Provide the [X, Y] coordinate of the cell's center where the given text is located.  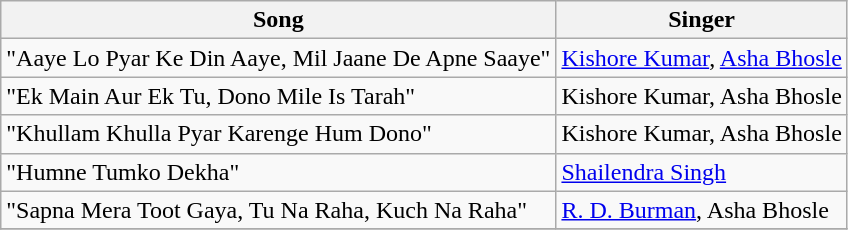
"Khullam Khulla Pyar Karenge Hum Dono" [278, 134]
"Aaye Lo Pyar Ke Din Aaye, Mil Jaane De Apne Saaye" [278, 58]
Shailendra Singh [702, 172]
"Ek Main Aur Ek Tu, Dono Mile Is Tarah" [278, 96]
Singer [702, 20]
"Sapna Mera Toot Gaya, Tu Na Raha, Kuch Na Raha" [278, 210]
"Humne Tumko Dekha" [278, 172]
Song [278, 20]
R. D. Burman, Asha Bhosle [702, 210]
